Capture the cell that displays the provided text and extract its (X, Y) central coordinate. 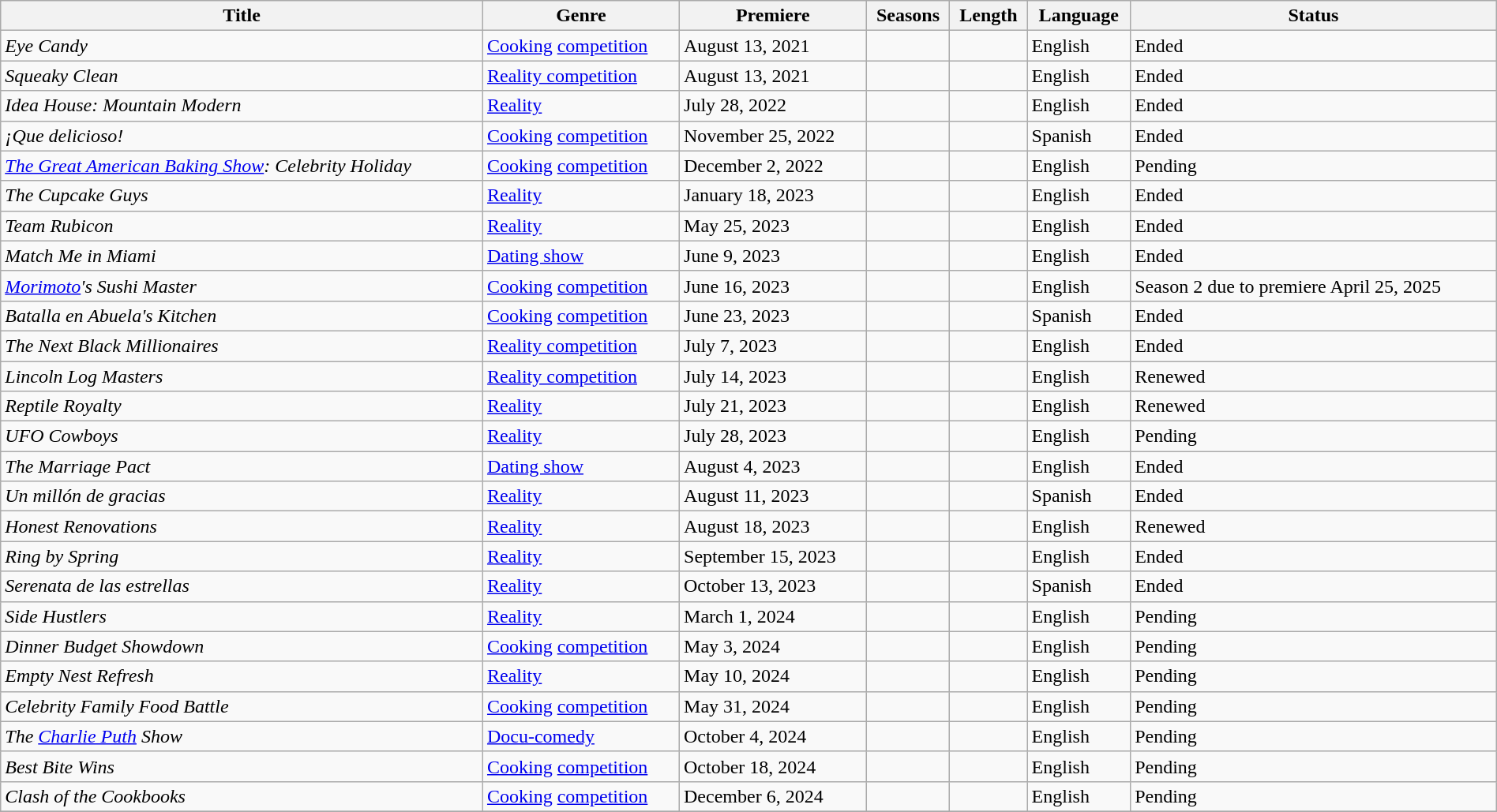
The Charlie Puth Show (242, 736)
May 31, 2024 (774, 706)
Celebrity Family Food Battle (242, 706)
December 6, 2024 (774, 796)
June 16, 2023 (774, 286)
November 25, 2022 (774, 136)
October 4, 2024 (774, 736)
Docu-comedy (581, 736)
Empty Nest Refresh (242, 676)
May 10, 2024 (774, 676)
The Great American Baking Show: Celebrity Holiday (242, 166)
Genre (581, 16)
Idea House: Mountain Modern (242, 106)
August 11, 2023 (774, 496)
May 25, 2023 (774, 226)
July 7, 2023 (774, 346)
Batalla en Abuela's Kitchen (242, 316)
¡Que delicioso! (242, 136)
Length (989, 16)
Dinner Budget Showdown (242, 646)
Premiere (774, 16)
December 2, 2022 (774, 166)
Match Me in Miami (242, 256)
October 13, 2023 (774, 586)
Ring by Spring (242, 556)
October 18, 2024 (774, 766)
Reptile Royalty (242, 406)
Season 2 due to premiere April 25, 2025 (1314, 286)
The Next Black Millionaires (242, 346)
Side Hustlers (242, 616)
August 18, 2023 (774, 526)
Clash of the Cookbooks (242, 796)
Seasons (908, 16)
Eye Candy (242, 46)
Un millón de gracias (242, 496)
July 28, 2023 (774, 436)
July 21, 2023 (774, 406)
August 4, 2023 (774, 466)
July 14, 2023 (774, 376)
January 18, 2023 (774, 196)
Serenata de las estrellas (242, 586)
March 1, 2024 (774, 616)
Status (1314, 16)
Team Rubicon (242, 226)
June 9, 2023 (774, 256)
UFO Cowboys (242, 436)
Title (242, 16)
May 3, 2024 (774, 646)
Language (1079, 16)
The Marriage Pact (242, 466)
September 15, 2023 (774, 556)
Squeaky Clean (242, 76)
Lincoln Log Masters (242, 376)
Honest Renovations (242, 526)
Best Bite Wins (242, 766)
July 28, 2022 (774, 106)
June 23, 2023 (774, 316)
The Cupcake Guys (242, 196)
Morimoto's Sushi Master (242, 286)
